Provide the [X, Y] coordinate of the cell's center where the given text is located.  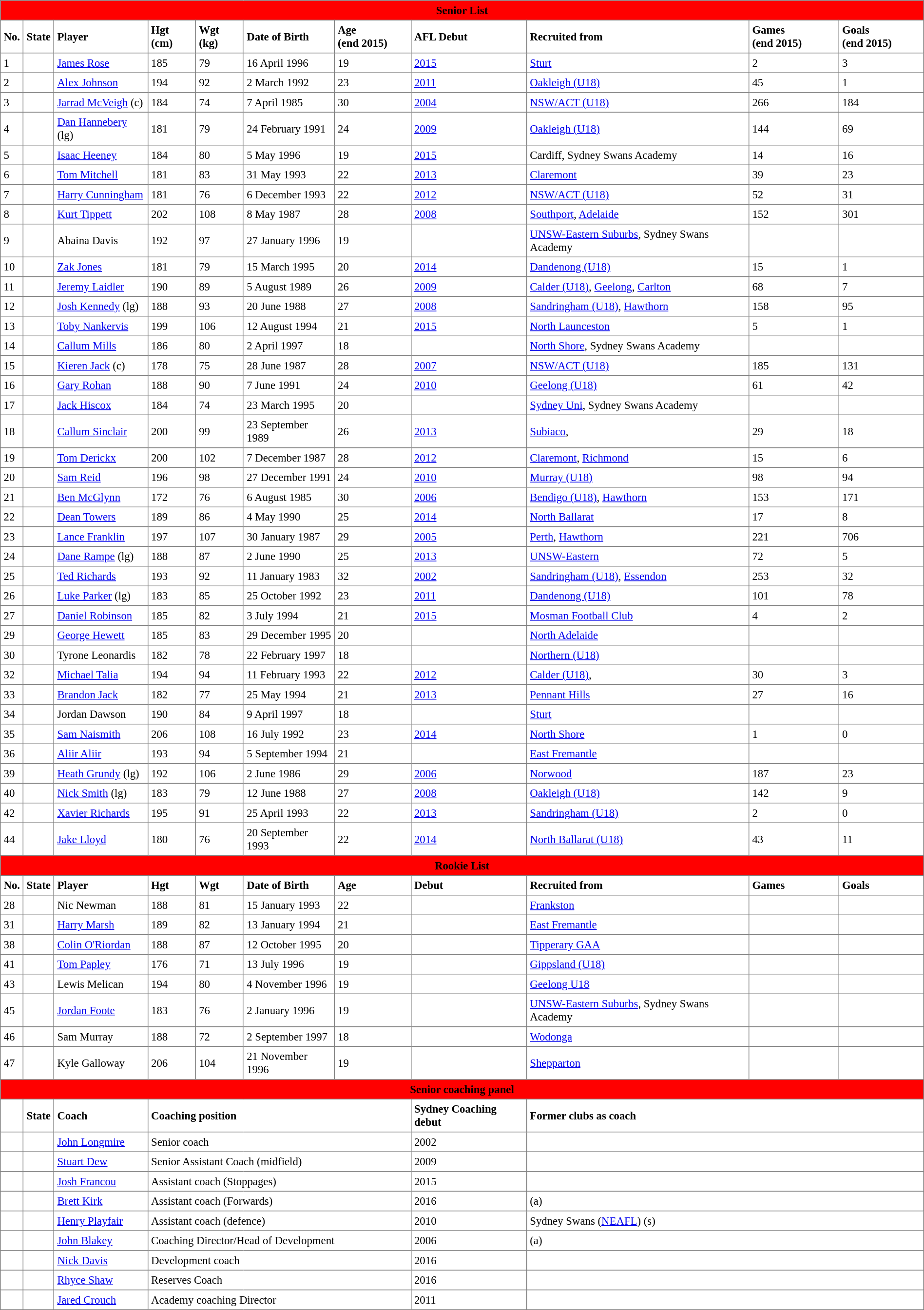
15 March 1995 [289, 267]
172 [172, 497]
Subiaco, [638, 431]
Nick Davis [101, 1260]
142 [794, 793]
706 [881, 537]
Nic Newman [101, 905]
97 [219, 241]
47 [12, 1063]
171 [881, 497]
Ben McGlynn [101, 497]
Shepparton [638, 1063]
Kyle Galloway [101, 1063]
266 [794, 102]
Heath Grundy (lg) [101, 773]
North Ballarat (U18) [638, 839]
Games (end 2015) [794, 37]
101 [794, 596]
Aliir Aliir [101, 753]
Senior List [462, 10]
178 [172, 366]
Sandringham (U18) [638, 813]
12 August 1994 [289, 326]
31 May 1993 [289, 174]
Debut [469, 885]
Isaac Heeney [101, 155]
Assistant coach (defence) [279, 1221]
Calder (U18), Geelong, Carlton [638, 287]
20 June 1988 [289, 306]
Sam Naismith [101, 734]
7 June 1991 [289, 385]
13 July 1996 [289, 964]
35 [12, 734]
Assistant coach (Stoppages) [279, 1181]
186 [172, 346]
2 September 1997 [289, 1037]
Gary Rohan [101, 385]
Luke Parker (lg) [101, 596]
93 [219, 306]
Cardiff, Sydney Swans Academy [638, 155]
95 [881, 306]
Southport, Adelaide [638, 214]
Daniel Robinson [101, 616]
25 May 1994 [289, 694]
176 [172, 964]
Senior coaching panel [462, 1089]
2 March 1992 [289, 82]
4 May 1990 [289, 517]
196 [172, 477]
24 February 1991 [289, 129]
10 [12, 267]
21 November 1996 [289, 1063]
Senior coach [279, 1142]
104 [219, 1063]
2005 [469, 537]
9 April 1997 [289, 714]
Harry Marsh [101, 925]
Development coach [279, 1260]
Brett Kirk [101, 1201]
Goals [881, 885]
Jeremy Laidler [101, 287]
99 [219, 431]
Sandringham (U18), Hawthorn [638, 306]
5 September 1994 [289, 753]
Josh Kennedy (lg) [101, 306]
Kurt Tippett [101, 214]
Tipperary GAA [638, 944]
3 July 1994 [289, 616]
Former clubs as coach [725, 1116]
Hgt [172, 885]
Rookie List [462, 866]
4 November 1996 [289, 984]
91 [219, 813]
15 January 1993 [289, 905]
16 July 1992 [289, 734]
Coaching Director/Head of Development [279, 1240]
11 February 1993 [289, 674]
84 [219, 714]
North Launceston [638, 326]
77 [219, 694]
Jake Lloyd [101, 839]
36 [12, 753]
North Shore [638, 734]
Colin O'Riordan [101, 944]
Academy coaching Director [279, 1300]
12 June 1988 [289, 793]
John Blakey [101, 1240]
Games [794, 885]
107 [219, 537]
144 [794, 129]
253 [794, 576]
27 January 1996 [289, 241]
2 June 1986 [289, 773]
Hgt (cm) [172, 37]
Harry Cunningham [101, 194]
81 [219, 905]
12 [12, 306]
Alex Johnson [101, 82]
George Hewett [101, 635]
152 [794, 214]
68 [794, 287]
North Ballarat [638, 517]
11 January 1983 [289, 576]
Michael Talia [101, 674]
Josh Francou [101, 1181]
90 [219, 385]
221 [794, 537]
Pennant Hills [638, 694]
8 May 1987 [289, 214]
UNSW-Eastern [638, 556]
Jack Hiscox [101, 405]
85 [219, 596]
Tom Derickx [101, 458]
5 August 1989 [289, 287]
86 [219, 517]
Lewis Melican [101, 984]
Murray (U18) [638, 477]
Sam Murray [101, 1037]
180 [172, 839]
16 April 1996 [289, 63]
Lance Franklin [101, 537]
Jordan Foote [101, 1010]
Abaina Davis [101, 241]
Geelong (U18) [638, 385]
102 [219, 458]
23 September 1989 [289, 431]
Henry Playfair [101, 1221]
Wgt [219, 885]
Zak Jones [101, 267]
131 [881, 366]
187 [794, 773]
28 June 1987 [289, 366]
Gippsland (U18) [638, 964]
Kieren Jack (c) [101, 366]
Perth, Hawthorn [638, 537]
Jared Crouch [101, 1300]
2007 [469, 366]
Brandon Jack [101, 694]
41 [12, 964]
Xavier Richards [101, 813]
Bendigo (U18), Hawthorn [638, 497]
Calder (U18), [638, 674]
James Rose [101, 63]
40 [12, 793]
12 October 1995 [289, 944]
Northern (U18) [638, 655]
2 January 1996 [289, 1010]
Sandringham (U18), Essendon [638, 576]
Dane Rampe (lg) [101, 556]
75 [219, 366]
Stuart Dew [101, 1161]
197 [172, 537]
Sydney Swans (NEAFL) (s) [725, 1221]
Ted Richards [101, 576]
13 January 1994 [289, 925]
301 [881, 214]
Toby Nankervis [101, 326]
46 [12, 1037]
AFL Debut [469, 37]
Callum Sinclair [101, 431]
30 January 1987 [289, 537]
Jarrad McVeigh (c) [101, 102]
153 [794, 497]
Coaching position [279, 1116]
Age [372, 885]
6 August 1985 [289, 497]
Sydney Uni, Sydney Swans Academy [638, 405]
2 June 1990 [289, 556]
North Shore, Sydney Swans Academy [638, 346]
44 [12, 839]
195 [172, 813]
Geelong U18 [638, 984]
Mosman Football Club [638, 616]
13 [12, 326]
22 February 1997 [289, 655]
Dean Towers [101, 517]
Tyrone Leonardis [101, 655]
69 [881, 129]
Assistant coach (Forwards) [279, 1201]
Sydney Coaching debut [469, 1116]
Tom Papley [101, 964]
38 [12, 944]
Reserves Coach [279, 1280]
John Longmire [101, 1142]
2004 [469, 102]
202 [172, 214]
Senior Assistant Coach (midfield) [279, 1161]
Norwood [638, 773]
North Adelaide [638, 635]
Frankston [638, 905]
25 April 1993 [289, 813]
Claremont, Richmond [638, 458]
Wgt (kg) [219, 37]
Nick Smith (lg) [101, 793]
Jordan Dawson [101, 714]
Claremont [638, 174]
6 December 1993 [289, 194]
52 [794, 194]
Rhyce Shaw [101, 1280]
158 [794, 306]
Dan Hannebery (lg) [101, 129]
7 December 1987 [289, 458]
20 September 1993 [289, 839]
34 [12, 714]
7 April 1985 [289, 102]
25 October 1992 [289, 596]
23 March 1995 [289, 405]
33 [12, 694]
Coach [101, 1116]
89 [219, 287]
71 [219, 964]
199 [172, 326]
27 December 1991 [289, 477]
Tom Mitchell [101, 174]
Age (end 2015) [372, 37]
Goals (end 2015) [881, 37]
5 May 1996 [289, 155]
2 April 1997 [289, 346]
29 December 1995 [289, 635]
61 [794, 385]
Sam Reid [101, 477]
Callum Mills [101, 346]
Wodonga [638, 1037]
